Search for the cell housing the specified text and yield its (X, Y) center coordinate. 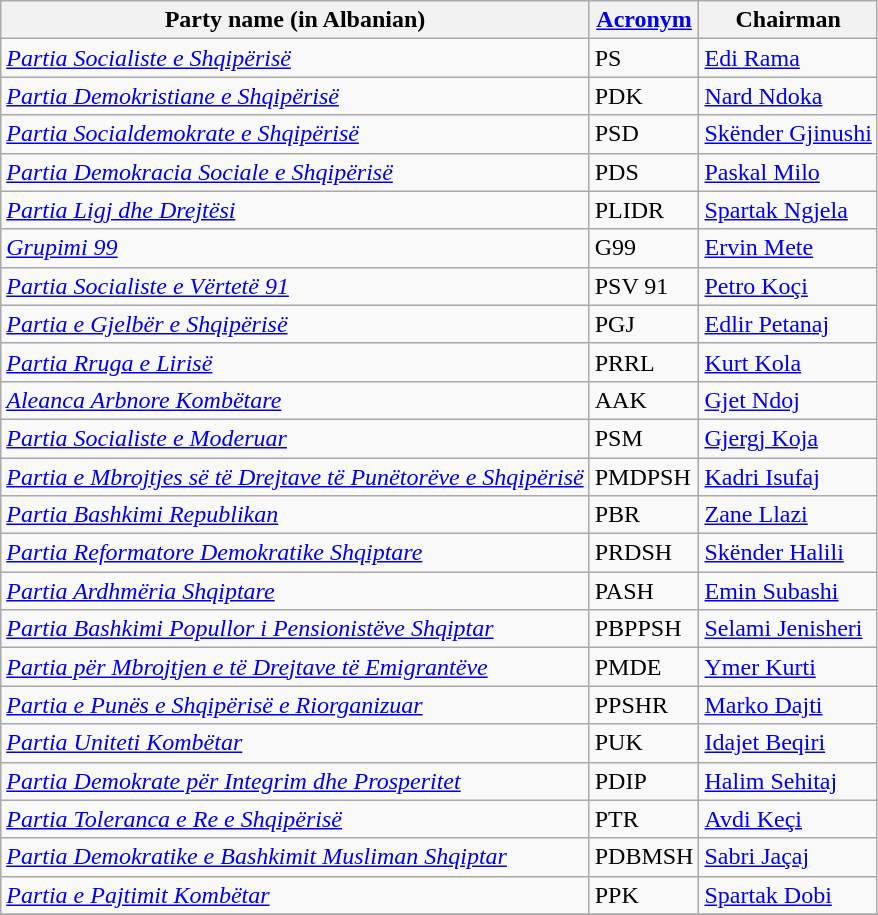
Sabri Jaçaj (788, 857)
Partia e Mbrojtjes së të Drejtave të Punëtorëve e Shqipërisë (295, 477)
Kurt Kola (788, 362)
PMDE (644, 667)
PUK (644, 743)
Skënder Gjinushi (788, 134)
Zane Llazi (788, 515)
Partia Ardhmëria Shqiptare (295, 591)
PGJ (644, 324)
Emin Subashi (788, 591)
PS (644, 58)
Party name (in Albanian) (295, 20)
Selami Jenisheri (788, 629)
PSD (644, 134)
Partia e Punës e Shqipërisë e Riorganizuar (295, 705)
PLIDR (644, 210)
Partia Uniteti Kombëtar (295, 743)
Partia Ligj dhe Drejtësi (295, 210)
Gjet Ndoj (788, 400)
Partia Bashkimi Republikan (295, 515)
PSV 91 (644, 286)
PSM (644, 438)
Partia Demokristiane e Shqipërisë (295, 96)
PDBMSH (644, 857)
Chairman (788, 20)
Partia Rruga e Lirisë (295, 362)
PRDSH (644, 553)
Partia e Pajtimit Kombëtar (295, 895)
Partia për Mbrojtjen e të Drejtave të Emigrantëve (295, 667)
Idajet Beqiri (788, 743)
Partia Socialiste e Moderuar (295, 438)
PDS (644, 172)
Gjergj Koja (788, 438)
Marko Dajti (788, 705)
PPSHR (644, 705)
Partia Demokratike e Bashkimit Musliman Shqiptar (295, 857)
AAK (644, 400)
Skënder Halili (788, 553)
Kadri Isufaj (788, 477)
Aleanca Arbnore Kombëtare (295, 400)
Paskal Milo (788, 172)
Edi Rama (788, 58)
Partia Socialiste e Vërtetë 91 (295, 286)
PMDPSH (644, 477)
PTR (644, 819)
G99 (644, 248)
Ymer Kurti (788, 667)
PDK (644, 96)
Partia Demokracia Sociale e Shqipërisë (295, 172)
Partia e Gjelbër e Shqipërisë (295, 324)
Nard Ndoka (788, 96)
Partia Socialdemokrate e Shqipërisë (295, 134)
Partia Demokrate për Integrim dhe Prosperitet (295, 781)
PBPPSH (644, 629)
Partia Reformatore Demokratike Shqiptare (295, 553)
Avdi Keçi (788, 819)
Partia Socialiste e Shqipërisë (295, 58)
PASH (644, 591)
PBR (644, 515)
Edlir Petanaj (788, 324)
Ervin Mete (788, 248)
Partia Toleranca e Re e Shqipërisë (295, 819)
Petro Koçi (788, 286)
Partia Bashkimi Popullor i Pensionistëve Shqiptar (295, 629)
PRRL (644, 362)
Halim Sehitaj (788, 781)
Spartak Dobi (788, 895)
Acronym (644, 20)
Grupimi 99 (295, 248)
Spartak Ngjela (788, 210)
PPK (644, 895)
PDIP (644, 781)
